Output the (x, y) coordinate of the center of the cell containing the given text.  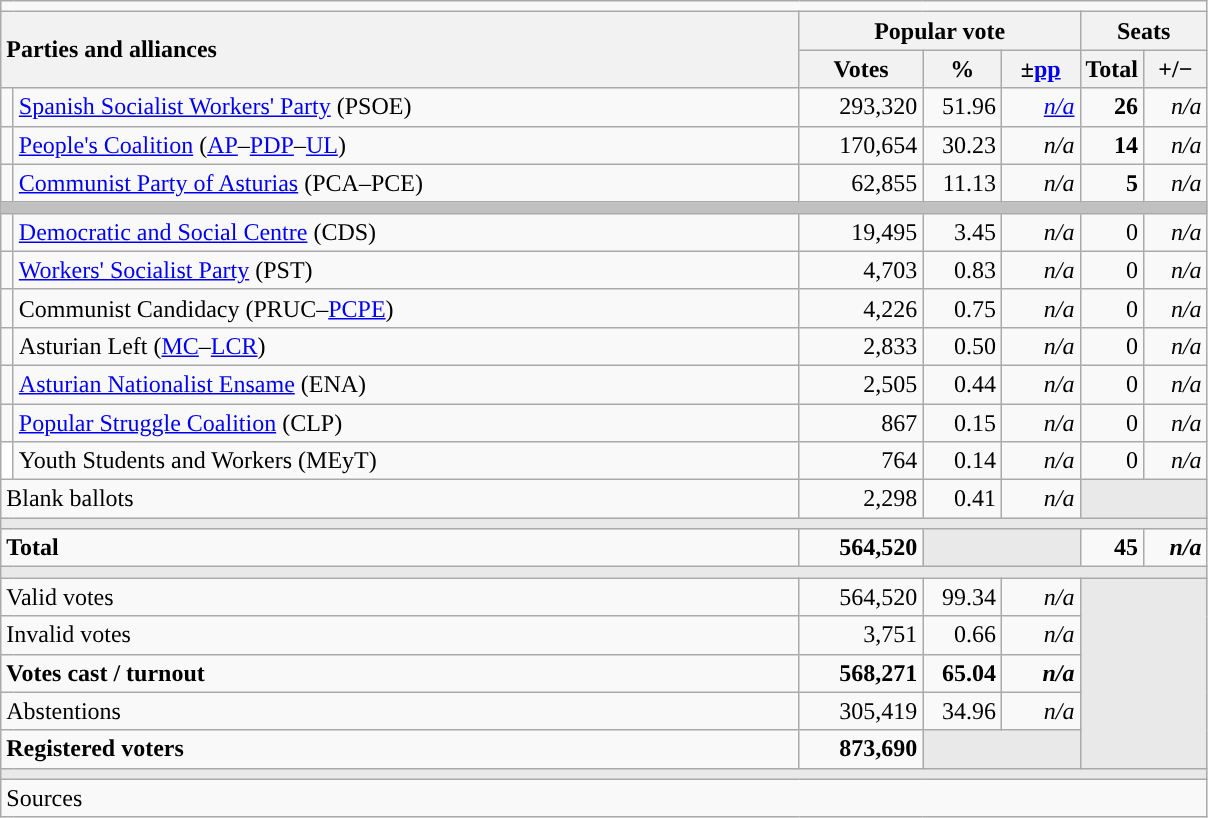
3,751 (861, 635)
+/− (1176, 69)
Asturian Left (MC–LCR) (406, 346)
0.15 (962, 423)
14 (1112, 145)
Invalid votes (400, 635)
2,505 (861, 384)
0.66 (962, 635)
34.96 (962, 711)
867 (861, 423)
5 (1112, 183)
Popular Struggle Coalition (CLP) (406, 423)
99.34 (962, 597)
764 (861, 461)
2,833 (861, 346)
Democratic and Social Centre (CDS) (406, 232)
Votes (861, 69)
0.44 (962, 384)
30.23 (962, 145)
4,226 (861, 308)
±pp (1040, 69)
568,271 (861, 673)
0.41 (962, 499)
11.13 (962, 183)
Popular vote (940, 31)
0.14 (962, 461)
0.83 (962, 270)
Sources (604, 798)
62,855 (861, 183)
People's Coalition (AP–PDP–UL) (406, 145)
65.04 (962, 673)
Communist Candidacy (PRUC–PCPE) (406, 308)
45 (1112, 548)
% (962, 69)
170,654 (861, 145)
Spanish Socialist Workers' Party (PSOE) (406, 107)
4,703 (861, 270)
Seats (1144, 31)
Votes cast / turnout (400, 673)
Asturian Nationalist Ensame (ENA) (406, 384)
0.75 (962, 308)
Blank ballots (400, 499)
Abstentions (400, 711)
Youth Students and Workers (MEyT) (406, 461)
305,419 (861, 711)
26 (1112, 107)
3.45 (962, 232)
Workers' Socialist Party (PST) (406, 270)
Valid votes (400, 597)
Communist Party of Asturias (PCA–PCE) (406, 183)
873,690 (861, 749)
Parties and alliances (400, 50)
293,320 (861, 107)
Registered voters (400, 749)
19,495 (861, 232)
51.96 (962, 107)
0.50 (962, 346)
2,298 (861, 499)
